Pinpoint the cell where the given text exists, returning its (X, Y) midpoint coordinate. 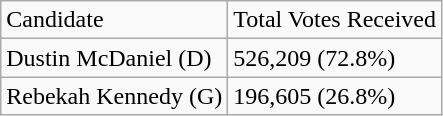
196,605 (26.8%) (335, 96)
Rebekah Kennedy (G) (114, 96)
Candidate (114, 20)
Dustin McDaniel (D) (114, 58)
Total Votes Received (335, 20)
526,209 (72.8%) (335, 58)
